From the cell containing the given text, extract its center point as [x, y] coordinate. 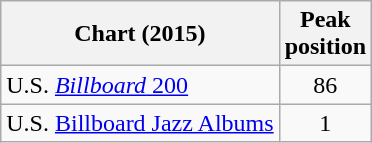
86 [325, 85]
1 [325, 123]
Chart (2015) [140, 34]
Peakposition [325, 34]
U.S. Billboard 200 [140, 85]
U.S. Billboard Jazz Albums [140, 123]
